Output the (X, Y) coordinate of the center of the cell containing the given text.  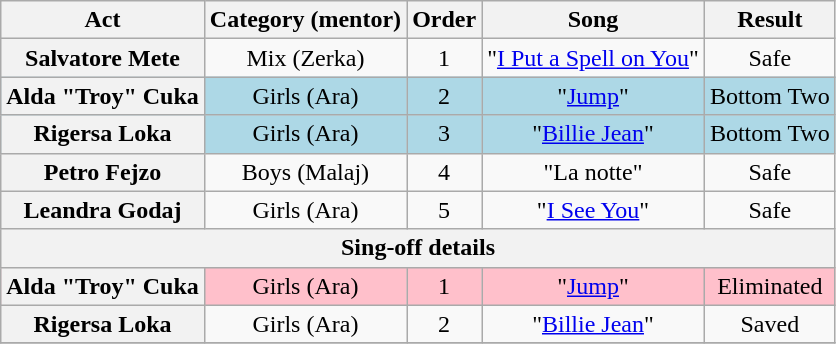
"La notte" (594, 172)
Sing-off details (418, 248)
Leandra Godaj (103, 210)
Boys (Malaj) (305, 172)
Order (444, 20)
Petro Fejzo (103, 172)
4 (444, 172)
Song (594, 20)
Result (770, 20)
"I Put a Spell on You" (594, 58)
3 (444, 134)
Eliminated (770, 286)
Mix (Zerka) (305, 58)
Salvatore Mete (103, 58)
5 (444, 210)
Act (103, 20)
Category (mentor) (305, 20)
Saved (770, 324)
"I See You" (594, 210)
